Find where the given text appears and provide that cell's center as [x, y] coordinate. 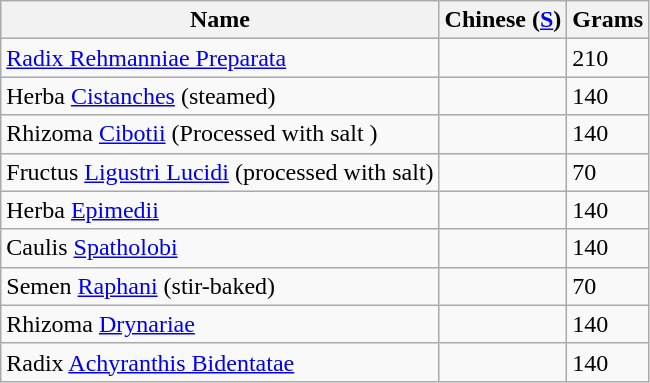
Rhizoma Drynariae [220, 324]
Radix Rehmanniae Preparata [220, 58]
Chinese (S) [503, 20]
Rhizoma Cibotii (Processed with salt ) [220, 134]
Name [220, 20]
Caulis Spatholobi [220, 248]
Herba Cistanches (steamed) [220, 96]
Radix Achyranthis Bidentatae [220, 362]
210 [608, 58]
Grams [608, 20]
Semen Raphani (stir-baked) [220, 286]
Fructus Ligustri Lucidi (processed with salt) [220, 172]
Herba Epimedii [220, 210]
